Extract the [x, y] coordinate from the center of the cell holding the provided text.  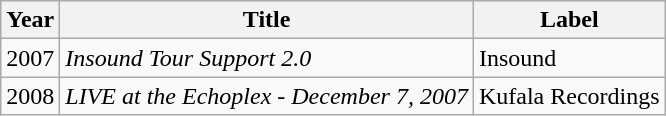
Year [30, 20]
Kufala Recordings [569, 96]
Insound [569, 58]
Insound Tour Support 2.0 [267, 58]
Title [267, 20]
LIVE at the Echoplex - December 7, 2007 [267, 96]
2007 [30, 58]
2008 [30, 96]
Label [569, 20]
